Search for the cell housing the specified text and yield its (X, Y) center coordinate. 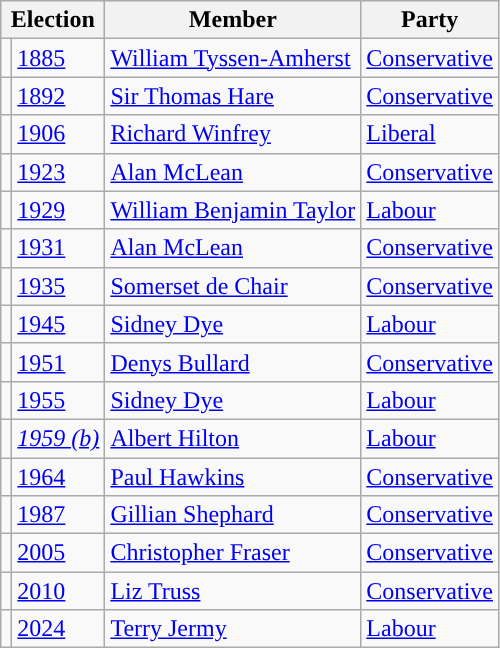
2010 (58, 591)
Terry Jermy (233, 629)
Richard Winfrey (233, 134)
1931 (58, 248)
Denys Bullard (233, 362)
Paul Hawkins (233, 477)
Christopher Fraser (233, 553)
1945 (58, 324)
William Tyssen-Amherst (233, 58)
1885 (58, 58)
Albert Hilton (233, 438)
1955 (58, 400)
Party (430, 20)
Somerset de Chair (233, 286)
1951 (58, 362)
1959 (b) (58, 438)
1923 (58, 172)
2024 (58, 629)
William Benjamin Taylor (233, 210)
1987 (58, 515)
1892 (58, 96)
1929 (58, 210)
Member (233, 20)
Election (53, 20)
Liberal (430, 134)
Sir Thomas Hare (233, 96)
2005 (58, 553)
Liz Truss (233, 591)
1935 (58, 286)
Gillian Shephard (233, 515)
1964 (58, 477)
1906 (58, 134)
